Extract the [x, y] coordinate from the center of the cell holding the provided text.  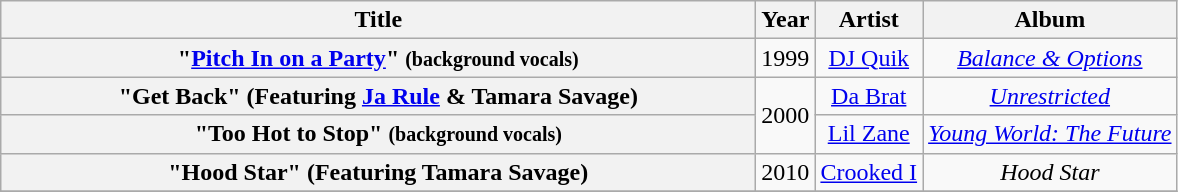
2010 [786, 172]
Balance & Options [1050, 58]
Lil Zane [869, 134]
Da Brat [869, 96]
"Too Hot to Stop" (background vocals) [378, 134]
Unrestricted [1050, 96]
Album [1050, 20]
1999 [786, 58]
Year [786, 20]
Artist [869, 20]
2000 [786, 115]
Young World: The Future [1050, 134]
Title [378, 20]
"Hood Star" (Featuring Tamara Savage) [378, 172]
"Pitch In on a Party" (background vocals) [378, 58]
"Get Back" (Featuring Ja Rule & Tamara Savage) [378, 96]
Crooked I [869, 172]
Hood Star [1050, 172]
DJ Quik [869, 58]
